Extract the [x, y] coordinate from the center of the cell holding the provided text.  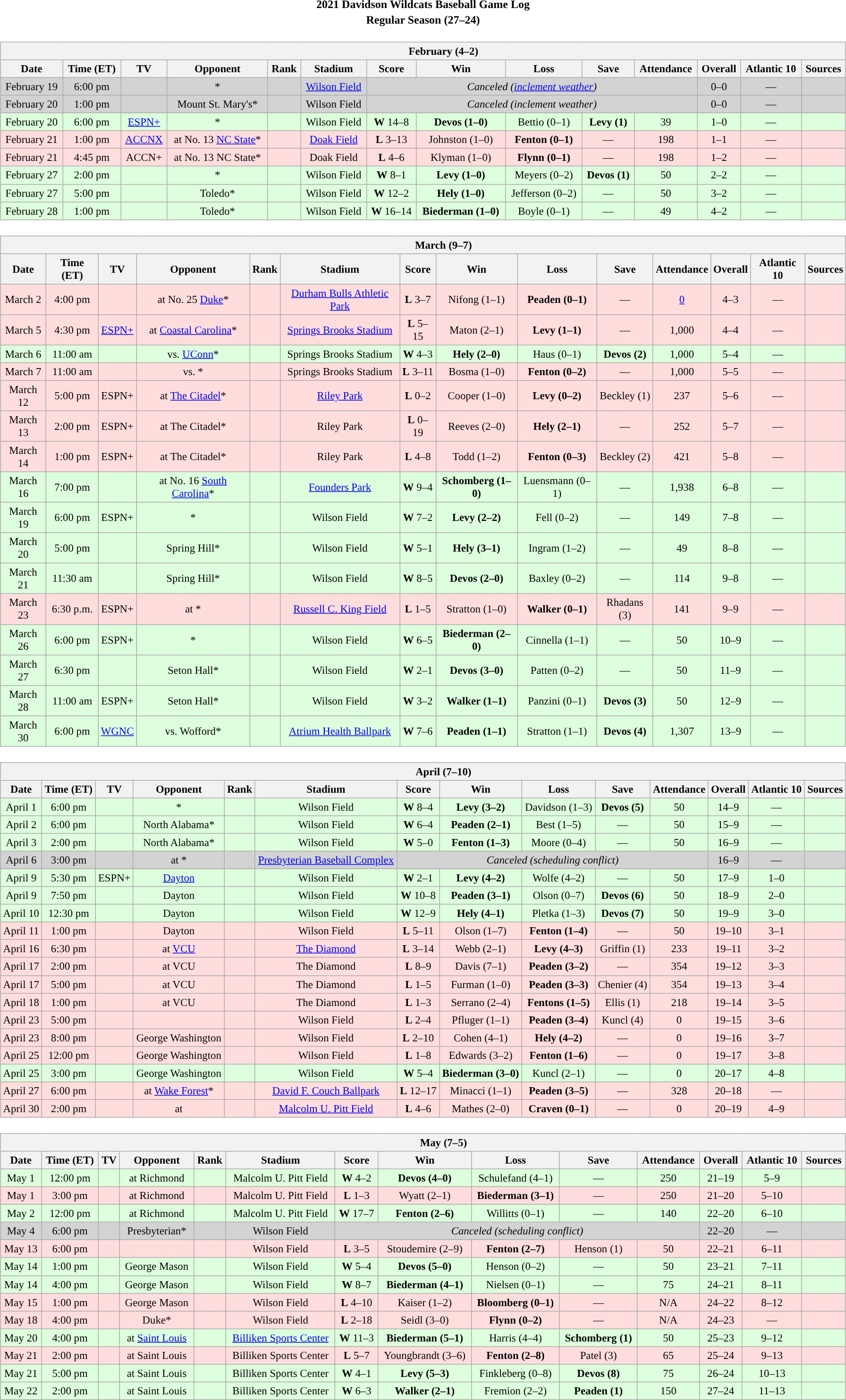
Peaden (2–1) [481, 825]
Hely (2–1) [557, 427]
Nifong (1–1) [476, 299]
25–24 [720, 1355]
Haus (0–1) [557, 354]
Founders Park [340, 487]
Edwards (3–2) [481, 1055]
Nielsen (0–1) [516, 1284]
David F. Couch Ballpark [326, 1091]
Duke* [157, 1320]
5–7 [730, 427]
141 [682, 609]
W 6–4 [418, 825]
6–11 [772, 1249]
4–4 [730, 329]
March 2 [24, 299]
W 4–3 [418, 354]
Mathes (2–0) [481, 1108]
Mount St. Mary's* [217, 104]
Stoudemire (2–9) [425, 1249]
3–5 [776, 1002]
20–17 [728, 1073]
Biederman (3–1) [516, 1196]
Levy (4–2) [481, 878]
W 14–8 [392, 122]
Peaden (1) [599, 1391]
Fenton (1–4) [559, 931]
Walker (2–1) [425, 1391]
Bloomberg (0–1) [516, 1302]
March 21 [24, 578]
Wyatt (2–1) [425, 1196]
Moore (0–4) [559, 842]
Flynn (0–1) [544, 158]
Patten (0–2) [557, 670]
W 6–3 [357, 1391]
L 8–9 [418, 966]
Fenton (0–2) [557, 372]
WGNC [118, 731]
18–9 [728, 896]
3–3 [776, 966]
Best (1–5) [559, 825]
at No. 25 Duke* [193, 299]
Seidl (3–0) [425, 1320]
W 7–2 [418, 518]
9–12 [772, 1338]
Schomberg (1) [599, 1338]
1,938 [682, 487]
Reeves (2–0) [476, 427]
3–0 [776, 914]
4:30 pm [72, 329]
at No. 16 South Carolina* [193, 487]
150 [668, 1391]
5–9 [772, 1178]
Peaden (3–3) [559, 984]
9–8 [730, 578]
W 16–14 [392, 211]
Cinnella (1–1) [557, 640]
L 1–8 [418, 1055]
Fenton (1–6) [559, 1055]
Chenier (4) [623, 984]
February (4–2) [423, 51]
Russell C. King Field [340, 609]
Devos (2–0) [476, 578]
L 3–7 [418, 299]
W 3–2 [418, 700]
W 8–7 [357, 1284]
March 26 [24, 640]
April 3 [21, 842]
March 20 [24, 548]
Biederman (1–0) [461, 211]
L 3–14 [418, 949]
Cooper (1–0) [476, 395]
Biederman (5–1) [425, 1338]
Hely (1–0) [461, 193]
Kaiser (1–2) [425, 1302]
Stratton (1–1) [557, 731]
Presbyterian Baseball Complex [326, 860]
Davis (7–1) [481, 966]
Fenton (0–3) [557, 457]
21–20 [720, 1196]
L 5–11 [418, 931]
Schulefand (4–1) [516, 1178]
L 4–8 [418, 457]
23–21 [720, 1266]
5–8 [730, 457]
Minacci (1–1) [481, 1091]
Craven (0–1) [559, 1108]
April 18 [21, 1002]
65 [668, 1355]
Luensmann (0–1) [557, 487]
Biederman (2–0) [476, 640]
Schomberg (1–0) [476, 487]
Baxley (0–2) [557, 578]
6:30 p.m. [72, 609]
L 3–13 [392, 140]
W 4–2 [357, 1178]
7–8 [730, 518]
Stratton (1–0) [476, 609]
Davidson (1–3) [559, 807]
vs. Wofford* [193, 731]
19–12 [728, 966]
W 10–8 [418, 896]
W 4–1 [357, 1373]
11–13 [772, 1391]
W 8–4 [418, 807]
Peaden (1–1) [476, 731]
Olson (0–7) [559, 896]
Hely (4–1) [481, 914]
at Coastal Carolina* [193, 329]
7:50 pm [69, 896]
1–2 [719, 158]
W 9–4 [418, 487]
1–1 [719, 140]
May 18 [21, 1320]
9–13 [772, 1355]
Levy (2–2) [476, 518]
Bosma (1–0) [476, 372]
February 28 [32, 211]
Patel (3) [599, 1355]
24–21 [720, 1284]
Devos (2) [625, 354]
8–12 [772, 1302]
17–9 [728, 878]
Biederman (4–1) [425, 1284]
March 12 [24, 395]
Peaden (0–1) [557, 299]
May 13 [21, 1249]
L 3–5 [357, 1249]
Fenton (2–8) [516, 1355]
L 2–10 [418, 1038]
L 0–2 [418, 395]
Fremion (2–2) [516, 1391]
April 27 [21, 1091]
L 2–18 [357, 1320]
140 [668, 1214]
W 5–1 [418, 548]
Bettio (0–1) [544, 122]
May (7–5) [423, 1142]
L 2–4 [418, 1020]
March 16 [24, 487]
Hely (3–1) [476, 548]
4:45 pm [92, 158]
Devos (3–0) [476, 670]
3–4 [776, 984]
Kuncl (4) [623, 1020]
March 27 [24, 670]
10–9 [730, 640]
April 30 [21, 1108]
Johnston (1–0) [461, 140]
3–6 [776, 1020]
Fenton (2–7) [516, 1249]
Levy (3–2) [481, 807]
114 [682, 578]
vs. * [193, 372]
10–13 [772, 1373]
L 4–10 [357, 1302]
Finkleberg (0–8) [516, 1373]
April 10 [21, 914]
15–9 [728, 825]
Durham Bulls Athletic Park [340, 299]
Levy (1–0) [461, 175]
6–8 [730, 487]
April (7–10) [423, 771]
Meyers (0–2) [544, 175]
Ingram (1–2) [557, 548]
Biederman (3–0) [481, 1073]
Walker (0–1) [557, 609]
Klyman (1–0) [461, 158]
Furman (1–0) [481, 984]
March 13 [24, 427]
April 11 [21, 931]
March 6 [24, 354]
237 [682, 395]
Ellis (1) [623, 1002]
19–17 [728, 1055]
Olson (1–7) [481, 931]
2–0 [776, 896]
3–8 [776, 1055]
149 [682, 518]
5–5 [730, 372]
April 16 [21, 949]
4–8 [776, 1073]
4–2 [719, 211]
Fell (0–2) [557, 518]
Levy (4–3) [559, 949]
Beckley (2) [625, 457]
Fenton (2–6) [425, 1214]
Devos (3) [625, 700]
at [178, 1108]
8:00 pm [69, 1038]
24–23 [720, 1320]
W 7–6 [418, 731]
1,307 [682, 731]
Kuncl (2–1) [559, 1073]
February 19 [32, 86]
19–14 [728, 1002]
Todd (1–2) [476, 457]
Hely (4–2) [559, 1038]
W 12–2 [392, 193]
19–15 [728, 1020]
April 2 [21, 825]
Levy (0–2) [557, 395]
Henson (1) [599, 1249]
13–9 [730, 731]
6–10 [772, 1214]
W 5–0 [418, 842]
W 12–9 [418, 914]
Devos (8) [599, 1373]
328 [679, 1091]
W 8–5 [418, 578]
Devos (1) [608, 175]
April 6 [21, 860]
Pletka (1–3) [559, 914]
W 17–7 [357, 1214]
March 28 [24, 700]
Atrium Health Ballpark [340, 731]
Devos (7) [623, 914]
14–9 [728, 807]
Devos (1–0) [461, 122]
March 30 [24, 731]
Devos (4) [625, 731]
Panzini (0–1) [557, 700]
Jefferson (0–2) [544, 193]
19–16 [728, 1038]
4–9 [776, 1108]
Rhadans (3) [625, 609]
8–8 [730, 548]
May 2 [21, 1214]
24–22 [720, 1302]
Pfluger (1–1) [481, 1020]
Peaden (3–2) [559, 966]
Maton (2–1) [476, 329]
Peaden (3–4) [559, 1020]
Flynn (0–2) [516, 1320]
7:00 pm [72, 487]
12:30 pm [69, 914]
May 15 [21, 1302]
Wolfe (4–2) [559, 878]
W 6–5 [418, 640]
March (9–7) [423, 245]
W 11–3 [357, 1338]
Fentons (1–5) [559, 1002]
Levy (1) [608, 122]
12–9 [730, 700]
218 [679, 1002]
Presbyterian* [157, 1231]
Levy (1–1) [557, 329]
Griffin (1) [623, 949]
March 23 [24, 609]
26–24 [720, 1373]
2–2 [719, 175]
ACCN+ [144, 158]
W 8–1 [392, 175]
20–18 [728, 1091]
Hely (2–0) [476, 354]
Serrano (2–4) [481, 1002]
233 [679, 949]
Devos (6) [623, 896]
Fenton (0–1) [544, 140]
Beckley (1) [625, 395]
Harris (4–4) [516, 1338]
March 7 [24, 372]
Cohen (4–1) [481, 1038]
March 5 [24, 329]
May 20 [21, 1338]
May 22 [21, 1391]
Peaden (3–5) [559, 1091]
vs. UConn* [193, 354]
27–24 [720, 1391]
9–9 [730, 609]
5–6 [730, 395]
3–1 [776, 931]
Devos (5–0) [425, 1266]
Peaden (3–1) [481, 896]
11–9 [730, 670]
ACCNX [144, 140]
5–4 [730, 354]
Henson (0–2) [516, 1266]
March 19 [24, 518]
Fenton (1–3) [481, 842]
252 [682, 427]
20–19 [728, 1108]
Devos (5) [623, 807]
5–10 [772, 1196]
39 [666, 122]
421 [682, 457]
19–11 [728, 949]
L 0–19 [418, 427]
L 5–7 [357, 1355]
25–23 [720, 1338]
at Wake Forest* [178, 1091]
19–9 [728, 914]
5:30 pm [69, 878]
May 4 [21, 1231]
L 12–17 [418, 1091]
March 14 [24, 457]
Levy (5–3) [425, 1373]
21–19 [720, 1178]
19–10 [728, 931]
19–13 [728, 984]
Webb (2–1) [481, 949]
4–3 [730, 299]
7–11 [772, 1266]
Youngbrandt (3–6) [425, 1355]
11:30 am [72, 578]
L 5–15 [418, 329]
Boyle (0–1) [544, 211]
Willitts (0–1) [516, 1214]
Walker (1–1) [476, 700]
22–21 [720, 1249]
L 3–11 [418, 372]
Devos (4–0) [425, 1178]
April 1 [21, 807]
3–7 [776, 1038]
8–11 [772, 1284]
